For the text-containing cell, return its midpoint in [x, y] coordinate format. 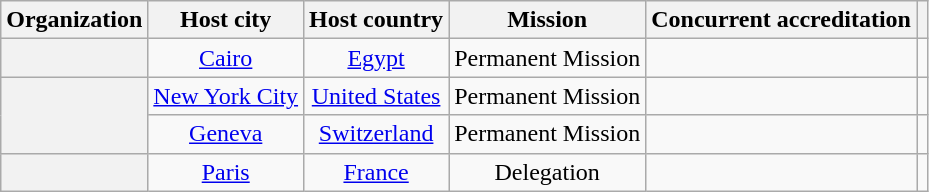
United States [376, 96]
New York City [226, 96]
Paris [226, 172]
Concurrent accreditation [782, 20]
Geneva [226, 134]
Switzerland [376, 134]
Host city [226, 20]
Delegation [548, 172]
France [376, 172]
Mission [548, 20]
Host country [376, 20]
Egypt [376, 58]
Organization [74, 20]
Cairo [226, 58]
